Identify which cell holds the provided text, then report its [X, Y] central coordinate. 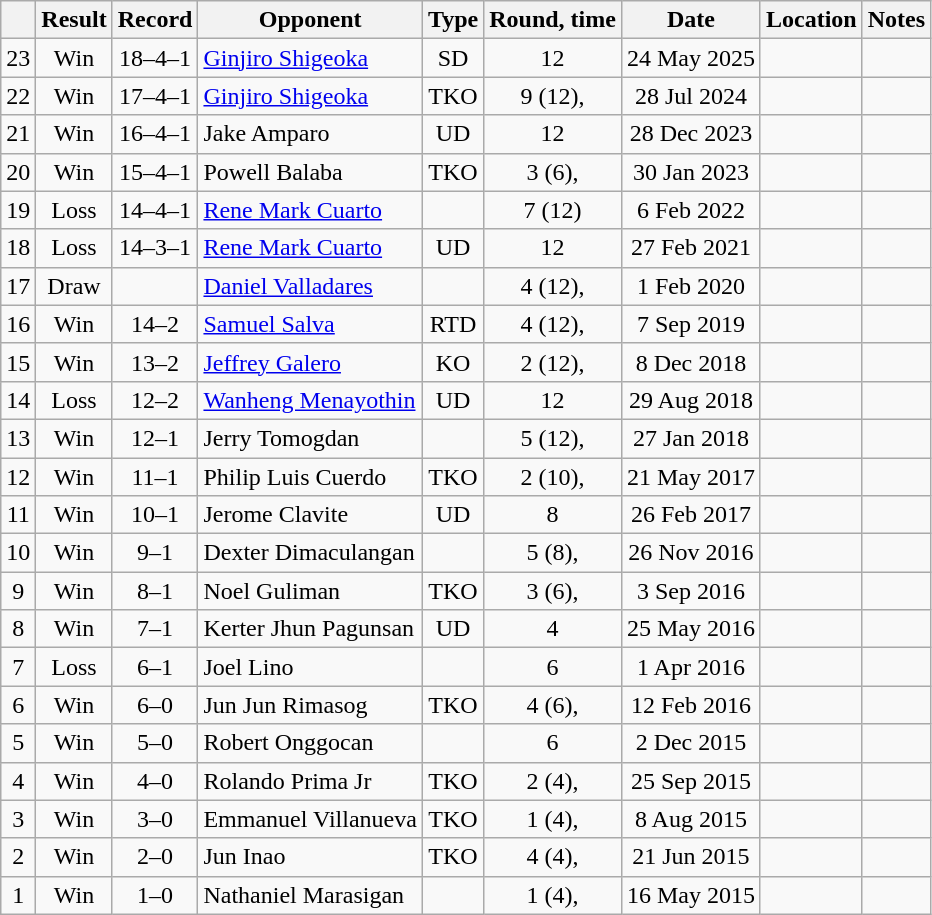
Result [74, 20]
4–0 [155, 781]
2 (12), [553, 362]
2 (10), [553, 477]
13–2 [155, 362]
19 [18, 210]
Samuel Salva [310, 324]
3–0 [155, 819]
Dexter Dimaculangan [310, 553]
2 Dec 2015 [690, 743]
8 Aug 2015 [690, 819]
SD [452, 58]
3 [18, 819]
25 May 2016 [690, 629]
24 May 2025 [690, 58]
18–4–1 [155, 58]
4 (4), [553, 857]
RTD [452, 324]
Philip Luis Cuerdo [310, 477]
14–3–1 [155, 248]
2 [18, 857]
Draw [74, 286]
10–1 [155, 515]
8 Dec 2018 [690, 362]
Robert Onggocan [310, 743]
16 May 2015 [690, 895]
Jun Jun Rimasog [310, 705]
1 Feb 2020 [690, 286]
Nathaniel Marasigan [310, 895]
14–4–1 [155, 210]
17 [18, 286]
Record [155, 20]
1 Apr 2016 [690, 667]
6 Feb 2022 [690, 210]
21 [18, 134]
17–4–1 [155, 96]
1 [18, 895]
Daniel Valladares [310, 286]
11 [18, 515]
13 [18, 438]
Round, time [553, 20]
Date [690, 20]
16–4–1 [155, 134]
Emmanuel Villanueva [310, 819]
18 [18, 248]
Wanheng Menayothin [310, 400]
Noel Guliman [310, 591]
28 Jul 2024 [690, 96]
7–1 [155, 629]
2–0 [155, 857]
Jeffrey Galero [310, 362]
8–1 [155, 591]
KO [452, 362]
28 Dec 2023 [690, 134]
9 [18, 591]
5 [18, 743]
23 [18, 58]
Location [811, 20]
Jerry Tomogdan [310, 438]
1–0 [155, 895]
9–1 [155, 553]
5–0 [155, 743]
26 Feb 2017 [690, 515]
20 [18, 172]
14–2 [155, 324]
27 Jan 2018 [690, 438]
Opponent [310, 20]
26 Nov 2016 [690, 553]
Powell Balaba [310, 172]
Kerter Jhun Pagunsan [310, 629]
10 [18, 553]
27 Feb 2021 [690, 248]
2 (4), [553, 781]
Joel Lino [310, 667]
12–1 [155, 438]
Type [452, 20]
6–0 [155, 705]
16 [18, 324]
30 Jan 2023 [690, 172]
Jake Amparo [310, 134]
7 [18, 667]
15 [18, 362]
7 Sep 2019 [690, 324]
6–1 [155, 667]
3 Sep 2016 [690, 591]
9 (12), [553, 96]
4 (6), [553, 705]
15–4–1 [155, 172]
5 (12), [553, 438]
21 May 2017 [690, 477]
7 (12) [553, 210]
12 Feb 2016 [690, 705]
Jerome Clavite [310, 515]
29 Aug 2018 [690, 400]
5 (8), [553, 553]
Jun Inao [310, 857]
Notes [896, 20]
11–1 [155, 477]
22 [18, 96]
21 Jun 2015 [690, 857]
Rolando Prima Jr [310, 781]
12–2 [155, 400]
25 Sep 2015 [690, 781]
14 [18, 400]
